Detect which cell encompasses the target text, then output its (x, y) center coordinate. 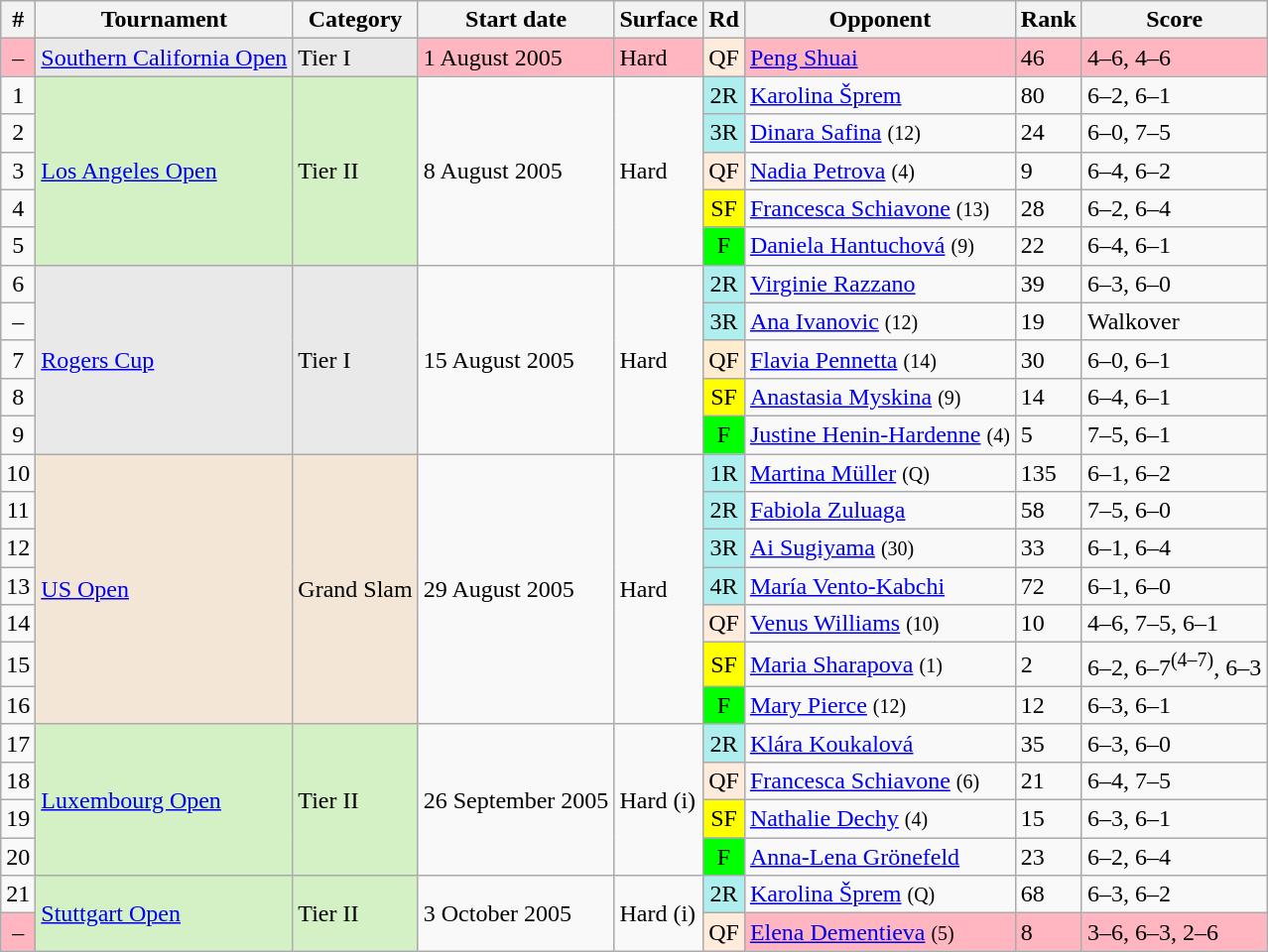
Rd (724, 20)
28 (1048, 208)
6–1, 6–2 (1174, 473)
Opponent (879, 20)
Score (1174, 20)
Rank (1048, 20)
Flavia Pennetta (14) (879, 359)
68 (1048, 894)
Martina Müller (Q) (879, 473)
3 October 2005 (516, 913)
Nadia Petrova (4) (879, 171)
Luxembourg Open (165, 799)
6–4, 7–5 (1174, 780)
# (18, 20)
Karolina Šprem (879, 95)
7–5, 6–0 (1174, 511)
23 (1048, 857)
72 (1048, 586)
Grand Slam (355, 589)
6–1, 6–4 (1174, 548)
Klára Koukalová (879, 743)
Rogers Cup (165, 359)
6–2, 6–7(4–7), 6–3 (1174, 664)
María Vento-Kabchi (879, 586)
135 (1048, 473)
Tournament (165, 20)
16 (18, 705)
15 August 2005 (516, 359)
Start date (516, 20)
Karolina Šprem (Q) (879, 894)
6–1, 6–0 (1174, 586)
11 (18, 511)
Daniela Hantuchová (9) (879, 246)
6–0, 6–1 (1174, 359)
4 (18, 208)
Ana Ivanovic (12) (879, 321)
26 September 2005 (516, 799)
Anna-Lena Grönefeld (879, 857)
30 (1048, 359)
Southern California Open (165, 58)
4R (724, 586)
33 (1048, 548)
4–6, 4–6 (1174, 58)
3–6, 6–3, 2–6 (1174, 932)
US Open (165, 589)
Peng Shuai (879, 58)
Anastasia Myskina (9) (879, 397)
4–6, 7–5, 6–1 (1174, 624)
Venus Williams (10) (879, 624)
6–3, 6–2 (1174, 894)
24 (1048, 133)
Stuttgart Open (165, 913)
1 August 2005 (516, 58)
80 (1048, 95)
1R (724, 473)
Mary Pierce (12) (879, 705)
Francesca Schiavone (13) (879, 208)
7–5, 6–1 (1174, 434)
8 August 2005 (516, 171)
Virginie Razzano (879, 284)
6–2, 6–1 (1174, 95)
Los Angeles Open (165, 171)
Category (355, 20)
Dinara Safina (12) (879, 133)
6–4, 6–2 (1174, 171)
1 (18, 95)
Elena Dementieva (5) (879, 932)
13 (18, 586)
46 (1048, 58)
Justine Henin-Hardenne (4) (879, 434)
Walkover (1174, 321)
58 (1048, 511)
7 (18, 359)
Maria Sharapova (1) (879, 664)
35 (1048, 743)
20 (18, 857)
Francesca Schiavone (6) (879, 780)
Ai Sugiyama (30) (879, 548)
Surface (659, 20)
18 (18, 780)
6–0, 7–5 (1174, 133)
Fabiola Zuluaga (879, 511)
3 (18, 171)
22 (1048, 246)
29 August 2005 (516, 589)
Nathalie Dechy (4) (879, 819)
6 (18, 284)
17 (18, 743)
39 (1048, 284)
